Identify which cell holds the provided text, then report its (X, Y) central coordinate. 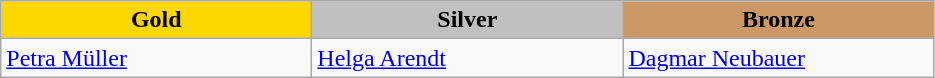
Silver (468, 20)
Bronze (778, 20)
Petra Müller (156, 58)
Helga Arendt (468, 58)
Dagmar Neubauer (778, 58)
Gold (156, 20)
